Determine the (x, y) coordinate at the center of the cell enclosing the given text.  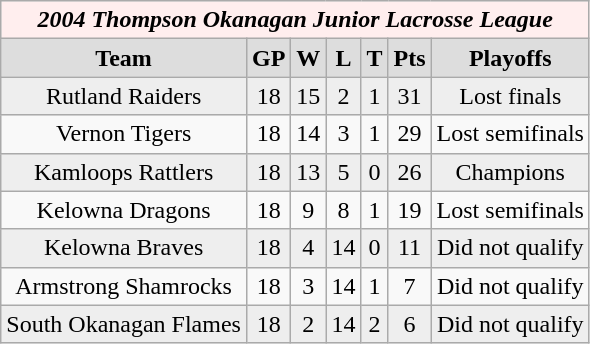
Team (124, 58)
Kamloops Rattlers (124, 172)
Lost finals (510, 96)
29 (410, 134)
4 (308, 248)
Playoffs (510, 58)
26 (410, 172)
7 (410, 286)
GP (268, 58)
Armstrong Shamrocks (124, 286)
Kelowna Dragons (124, 210)
Rutland Raiders (124, 96)
Champions (510, 172)
13 (308, 172)
W (308, 58)
L (344, 58)
T (374, 58)
19 (410, 210)
9 (308, 210)
11 (410, 248)
8 (344, 210)
2004 Thompson Okanagan Junior Lacrosse League (296, 20)
15 (308, 96)
31 (410, 96)
Pts (410, 58)
Vernon Tigers (124, 134)
6 (410, 324)
South Okanagan Flames (124, 324)
Kelowna Braves (124, 248)
5 (344, 172)
